Capture the cell that displays the provided text and extract its (x, y) central coordinate. 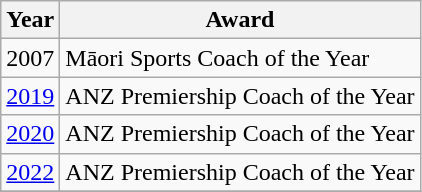
2007 (30, 58)
2022 (30, 172)
Year (30, 20)
2020 (30, 134)
Award (240, 20)
Māori Sports Coach of the Year (240, 58)
2019 (30, 96)
